Pinpoint the cell where the given text exists, returning its [X, Y] midpoint coordinate. 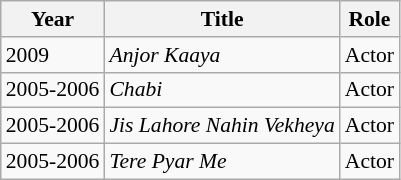
Year [53, 19]
2009 [53, 55]
Tere Pyar Me [222, 162]
Anjor Kaaya [222, 55]
Chabi [222, 90]
Title [222, 19]
Jis Lahore Nahin Vekheya [222, 126]
Role [370, 19]
